Identify which cell holds the provided text, then report its [X, Y] central coordinate. 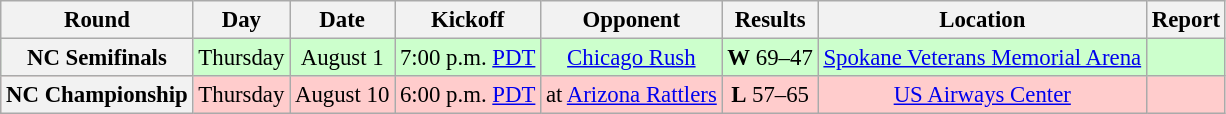
L 57–65 [770, 95]
NC Semifinals [97, 58]
Kickoff [468, 20]
Location [982, 20]
Spokane Veterans Memorial Arena [982, 58]
US Airways Center [982, 95]
Report [1186, 20]
6:00 p.m. PDT [468, 95]
7:00 p.m. PDT [468, 58]
Round [97, 20]
NC Championship [97, 95]
August 10 [342, 95]
Date [342, 20]
Chicago Rush [632, 58]
August 1 [342, 58]
Results [770, 20]
at Arizona Rattlers [632, 95]
W 69–47 [770, 58]
Day [242, 20]
Opponent [632, 20]
